Search for the cell housing the specified text and yield its (x, y) center coordinate. 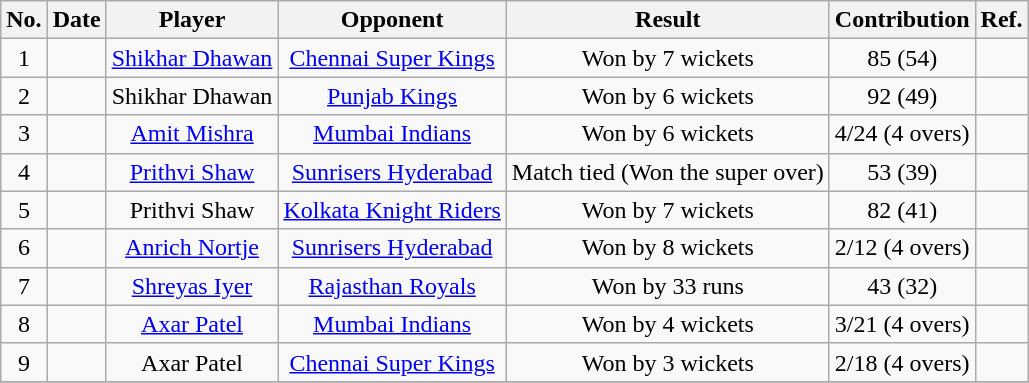
43 (32) (902, 286)
Won by 33 runs (668, 286)
Shreyas Iyer (192, 286)
92 (49) (902, 96)
6 (24, 248)
Opponent (392, 20)
1 (24, 58)
No. (24, 20)
Amit Mishra (192, 134)
Contribution (902, 20)
8 (24, 324)
82 (41) (902, 210)
Won by 4 wickets (668, 324)
4/24 (4 overs) (902, 134)
85 (54) (902, 58)
Won by 3 wickets (668, 362)
Player (192, 20)
9 (24, 362)
Won by 8 wickets (668, 248)
3 (24, 134)
Date (76, 20)
4 (24, 172)
Result (668, 20)
3/21 (4 overs) (902, 324)
Anrich Nortje (192, 248)
Punjab Kings (392, 96)
Match tied (Won the super over) (668, 172)
Rajasthan Royals (392, 286)
53 (39) (902, 172)
2/12 (4 overs) (902, 248)
Kolkata Knight Riders (392, 210)
5 (24, 210)
2 (24, 96)
7 (24, 286)
Ref. (1002, 20)
2/18 (4 overs) (902, 362)
